Scan for the cell matching the given text and deliver its (x, y) coordinate at center. 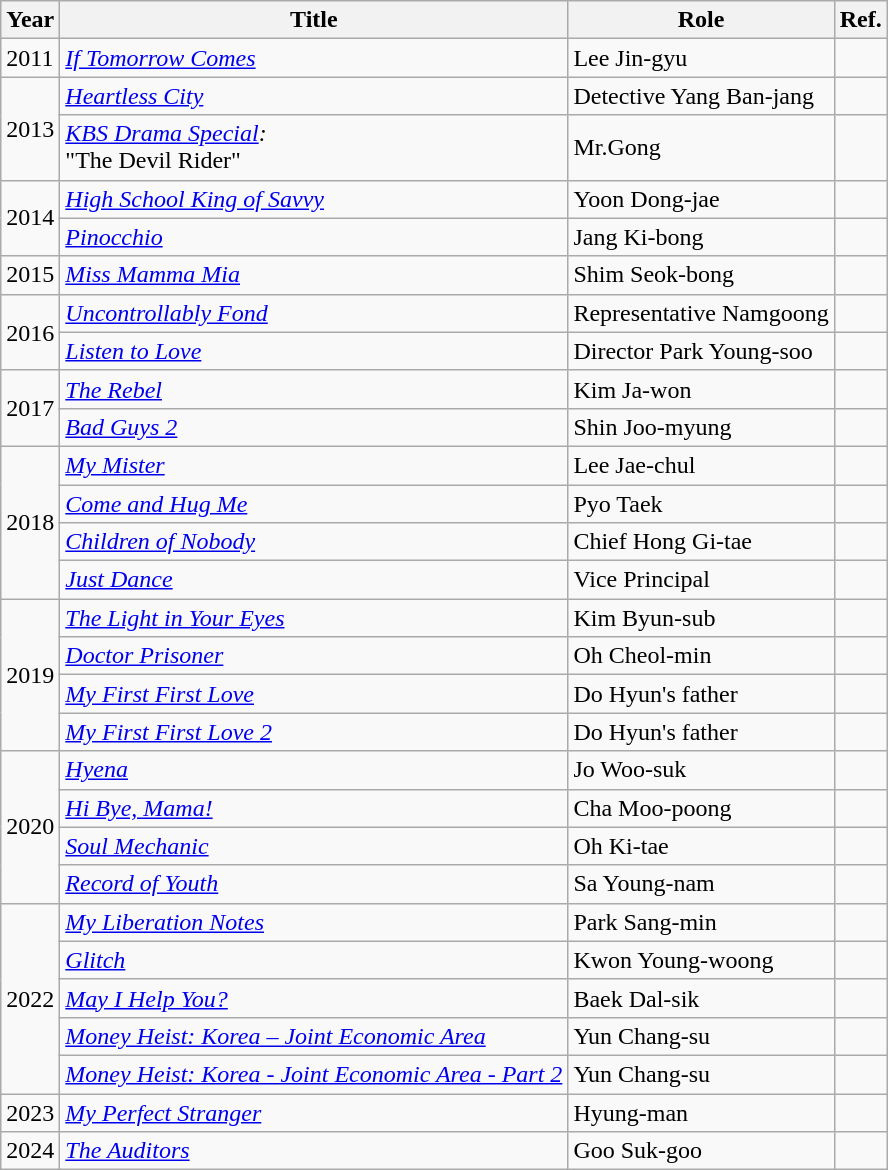
2011 (30, 58)
My First First Love 2 (314, 732)
Bad Guys 2 (314, 427)
2015 (30, 275)
2017 (30, 408)
My Mister (314, 465)
2024 (30, 1151)
Kim Byun-sub (701, 618)
Hyena (314, 770)
KBS Drama Special: "The Devil Rider" (314, 148)
Representative Namgoong (701, 313)
2013 (30, 128)
Record of Youth (314, 884)
Money Heist: Korea – Joint Economic Area (314, 1036)
Money Heist: Korea - Joint Economic Area - Part 2 (314, 1074)
2022 (30, 998)
The Auditors (314, 1151)
The Rebel (314, 389)
Director Park Young-soo (701, 351)
Come and Hug Me (314, 503)
Hyung-man (701, 1113)
Chief Hong Gi-tae (701, 542)
Doctor Prisoner (314, 656)
Sa Young-nam (701, 884)
May I Help You? (314, 998)
Lee Jae-chul (701, 465)
Yoon Dong-jae (701, 199)
2023 (30, 1113)
Oh Ki-tae (701, 846)
My Liberation Notes (314, 922)
Uncontrollably Fond (314, 313)
Baek Dal-sik (701, 998)
2018 (30, 522)
Kim Ja-won (701, 389)
Pinocchio (314, 237)
2016 (30, 332)
Shim Seok-bong (701, 275)
2020 (30, 827)
High School King of Savvy (314, 199)
Oh Cheol-min (701, 656)
Year (30, 20)
My First First Love (314, 694)
If Tomorrow Comes (314, 58)
Jang Ki-bong (701, 237)
2019 (30, 675)
Park Sang-min (701, 922)
Jo Woo-suk (701, 770)
Glitch (314, 960)
My Perfect Stranger (314, 1113)
Kwon Young-woong (701, 960)
Goo Suk-goo (701, 1151)
Mr.Gong (701, 148)
Shin Joo-myung (701, 427)
Listen to Love (314, 351)
Miss Mamma Mia (314, 275)
Children of Nobody (314, 542)
Role (701, 20)
Hi Bye, Mama! (314, 808)
Detective Yang Ban-jang (701, 96)
Pyo Taek (701, 503)
Ref. (860, 20)
Soul Mechanic (314, 846)
Heartless City (314, 96)
Title (314, 20)
Vice Principal (701, 580)
The Light in Your Eyes (314, 618)
Lee Jin-gyu (701, 58)
2014 (30, 218)
Just Dance (314, 580)
Cha Moo-poong (701, 808)
